Scan for the cell matching the given text and deliver its [X, Y] coordinate at center. 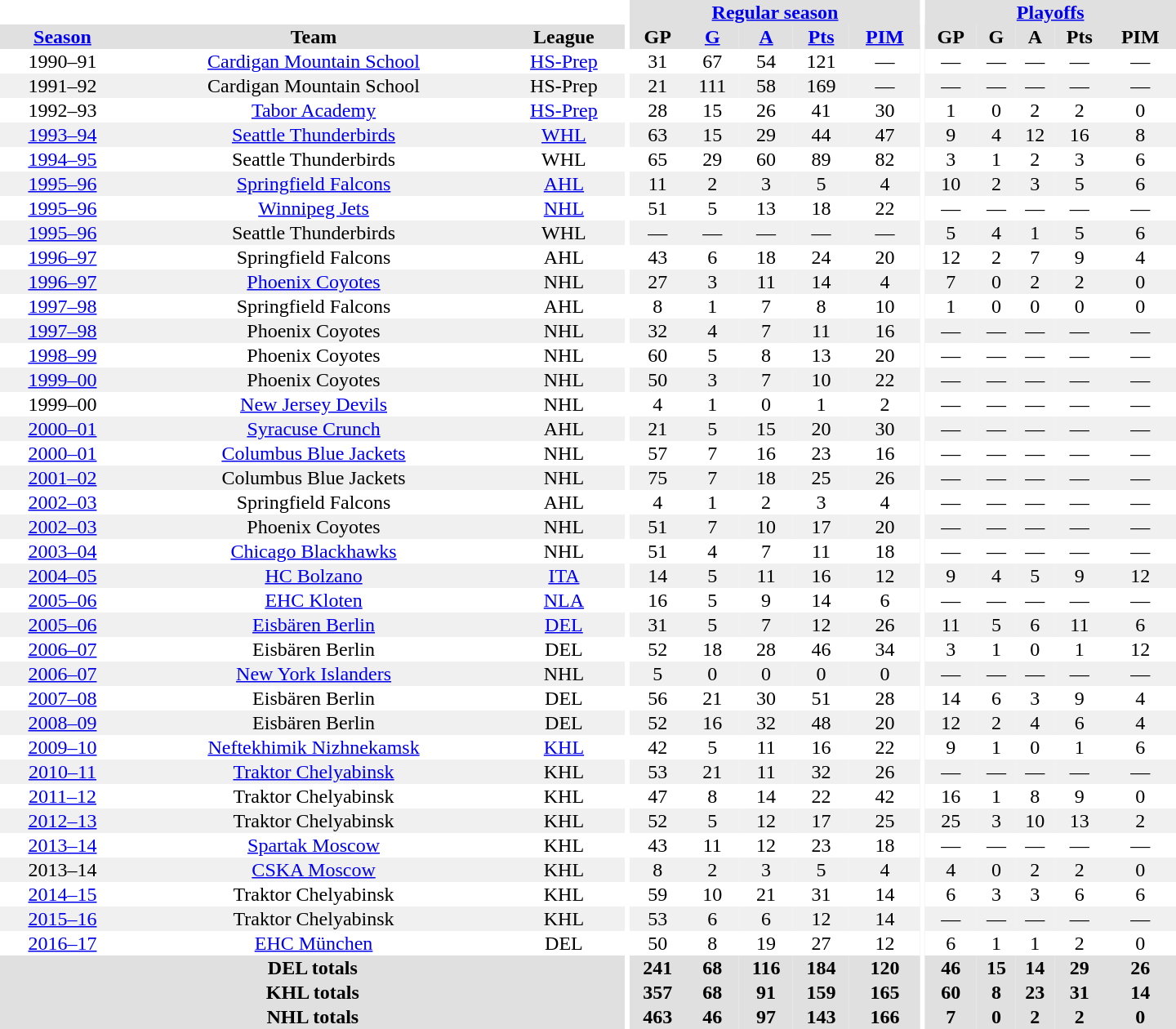
2016–17 [62, 943]
Season [62, 37]
2007–08 [62, 698]
Chicago Blackhawks [314, 551]
1998–99 [62, 355]
44 [822, 135]
63 [658, 135]
NHL totals [313, 1017]
2015–16 [62, 919]
2008–09 [62, 723]
91 [766, 992]
58 [766, 86]
1993–94 [62, 135]
241 [658, 968]
Syracuse Crunch [314, 429]
1991–92 [62, 86]
89 [822, 159]
ITA [563, 576]
143 [822, 1017]
57 [658, 453]
NLA [563, 600]
Playoffs [1050, 12]
121 [822, 61]
19 [766, 943]
2004–05 [62, 576]
2009–10 [62, 747]
54 [766, 61]
2010–11 [62, 772]
169 [822, 86]
2003–04 [62, 551]
59 [658, 894]
24 [822, 257]
165 [885, 992]
2014–15 [62, 894]
Tabor Academy [314, 110]
166 [885, 1017]
1990–91 [62, 61]
1992–93 [62, 110]
EHC München [314, 943]
463 [658, 1017]
56 [658, 698]
Spartak Moscow [314, 845]
1994–95 [62, 159]
New Jersey Devils [314, 404]
Regular season [775, 12]
120 [885, 968]
CSKA Moscow [314, 870]
DEL totals [313, 968]
41 [822, 110]
48 [822, 723]
184 [822, 968]
34 [885, 649]
82 [885, 159]
2001–02 [62, 478]
67 [712, 61]
2012–13 [62, 821]
HC Bolzano [314, 576]
League [563, 37]
357 [658, 992]
116 [766, 968]
Team [314, 37]
75 [658, 478]
Neftekhimik Nizhnekamsk [314, 747]
EHC Kloten [314, 600]
2011–12 [62, 796]
97 [766, 1017]
65 [658, 159]
111 [712, 86]
Winnipeg Jets [314, 208]
New York Islanders [314, 674]
159 [822, 992]
KHL totals [313, 992]
